Pinpoint the cell where the given text exists, returning its [X, Y] midpoint coordinate. 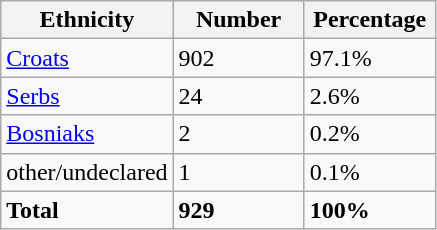
24 [238, 96]
Ethnicity [87, 20]
1 [238, 172]
97.1% [370, 58]
2.6% [370, 96]
902 [238, 58]
Bosniaks [87, 134]
100% [370, 210]
Croats [87, 58]
other/undeclared [87, 172]
929 [238, 210]
2 [238, 134]
0.1% [370, 172]
Number [238, 20]
Percentage [370, 20]
0.2% [370, 134]
Serbs [87, 96]
Total [87, 210]
